From the cell containing the given text, extract its center point as [x, y] coordinate. 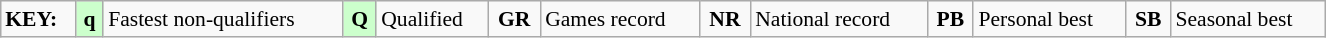
Personal best [1049, 19]
PB [950, 19]
GR [514, 19]
q [90, 19]
Qualified [432, 19]
Seasonal best [1248, 19]
Games record [620, 19]
SB [1148, 19]
KEY: [38, 19]
Q [360, 19]
National record [838, 19]
Fastest non-qualifiers [223, 19]
NR [725, 19]
